Determine the [x, y] coordinate at the center of the cell enclosing the given text.  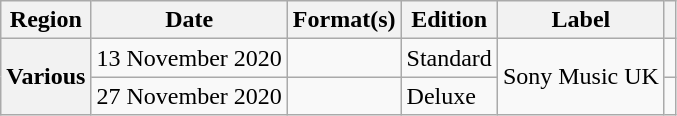
Date [189, 20]
Sony Music UK [580, 77]
Various [46, 77]
Deluxe [449, 96]
Edition [449, 20]
27 November 2020 [189, 96]
Format(s) [344, 20]
13 November 2020 [189, 58]
Standard [449, 58]
Region [46, 20]
Label [580, 20]
